Identify which cell holds the provided text, then report its (X, Y) central coordinate. 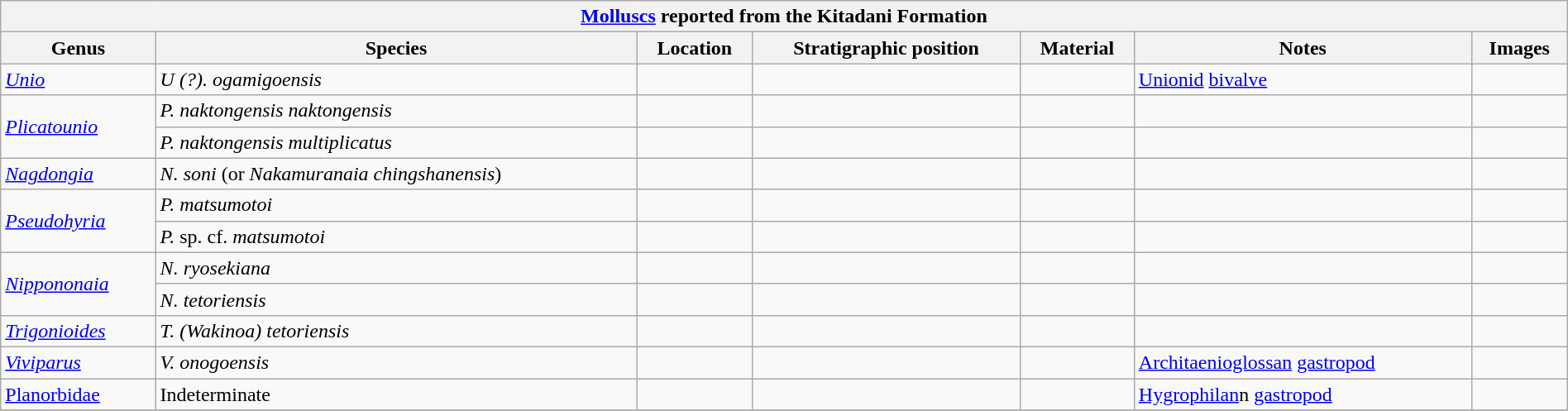
N. tetoriensis (396, 299)
T. (Wakinoa) tetoriensis (396, 331)
Nagdongia (78, 174)
P. sp. cf. matsumotoi (396, 237)
Unio (78, 79)
Images (1519, 48)
Unionid bivalve (1303, 79)
N. ryosekiana (396, 268)
P. naktongensis multiplicatus (396, 142)
Notes (1303, 48)
Viviparus (78, 362)
Trigonioides (78, 331)
Hygrophilann gastropod (1303, 394)
Material (1078, 48)
Plicatounio (78, 127)
V. onogoensis (396, 362)
U (?). ogamigoensis (396, 79)
Architaenioglossan gastropod (1303, 362)
Species (396, 48)
N. soni (or Nakamuranaia chingshanensis) (396, 174)
Indeterminate (396, 394)
Stratigraphic position (887, 48)
Genus (78, 48)
Location (695, 48)
Molluscs reported from the Kitadani Formation (784, 17)
P. naktongensis naktongensis (396, 111)
Planorbidae (78, 394)
Nippononaia (78, 284)
Pseudohyria (78, 221)
P. matsumotoi (396, 205)
